Scan for the cell matching the given text and deliver its (x, y) coordinate at center. 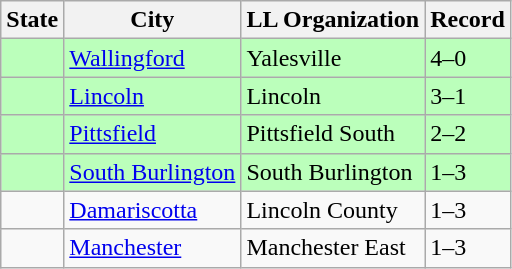
Lincoln County (333, 210)
Wallingford (152, 58)
Pittsfield (152, 134)
3–1 (468, 96)
Damariscotta (152, 210)
4–0 (468, 58)
State (32, 20)
Manchester East (333, 248)
Yalesville (333, 58)
Record (468, 20)
Pittsfield South (333, 134)
Manchester (152, 248)
2–2 (468, 134)
City (152, 20)
LL Organization (333, 20)
